Determine the [X, Y] coordinate at the center of the cell enclosing the given text.  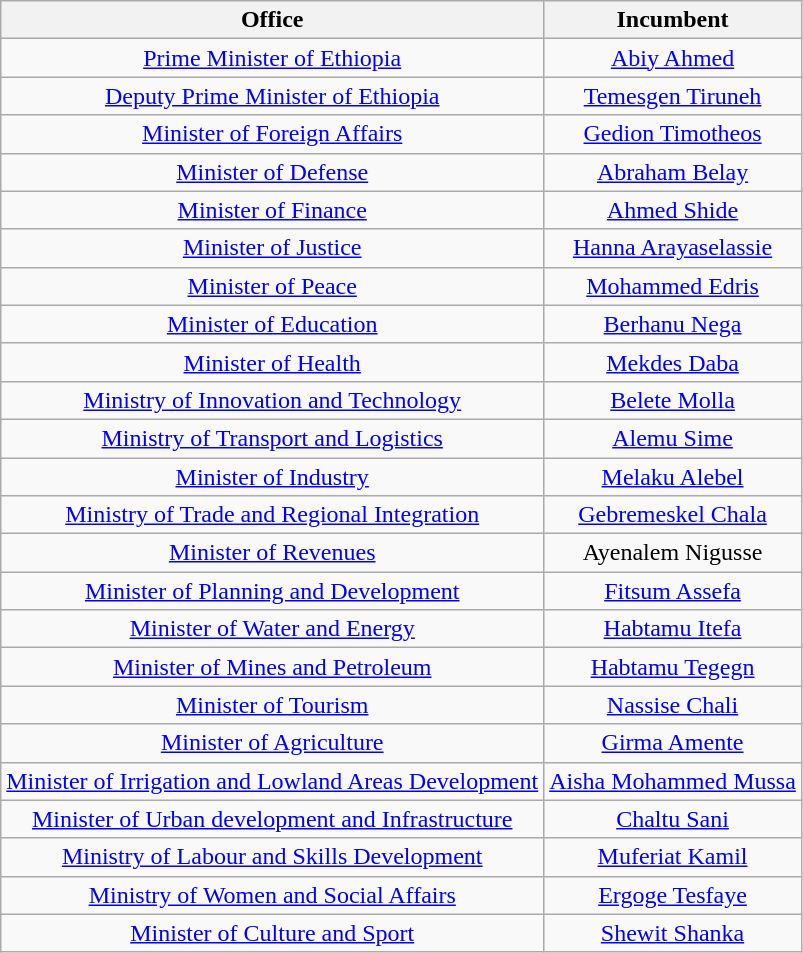
Minister of Peace [272, 286]
Habtamu Itefa [673, 629]
Minister of Mines and Petroleum [272, 667]
Ministry of Trade and Regional Integration [272, 515]
Gebremeskel Chala [673, 515]
Chaltu Sani [673, 819]
Muferiat Kamil [673, 857]
Minister of Culture and Sport [272, 933]
Minister of Health [272, 362]
Minister of Justice [272, 248]
Temesgen Tiruneh [673, 96]
Minister of Education [272, 324]
Minister of Revenues [272, 553]
Ergoge Tesfaye [673, 895]
Minister of Defense [272, 172]
Minister of Irrigation and Lowland Areas Development [272, 781]
Aisha Mohammed Mussa [673, 781]
Minister of Agriculture [272, 743]
Girma Amente [673, 743]
Gedion Timotheos [673, 134]
Prime Minister of Ethiopia [272, 58]
Abraham Belay [673, 172]
Abiy Ahmed [673, 58]
Minister of Tourism [272, 705]
Habtamu Tegegn [673, 667]
Incumbent [673, 20]
Ahmed Shide [673, 210]
Fitsum Assefa [673, 591]
Ayenalem Nigusse [673, 553]
Ministry of Labour and Skills Development [272, 857]
Ministry of Innovation and Technology [272, 400]
Nassise Chali [673, 705]
Melaku Alebel [673, 477]
Alemu Sime [673, 438]
Deputy Prime Minister of Ethiopia [272, 96]
Minister of Urban development and Infrastructure [272, 819]
Mekdes Daba [673, 362]
Minister of Water and Energy [272, 629]
Minister of Industry [272, 477]
Mohammed Edris [673, 286]
Hanna Arayaselassie [673, 248]
Minister of Foreign Affairs [272, 134]
Ministry of Transport and Logistics [272, 438]
Minister of Finance [272, 210]
Berhanu Nega [673, 324]
Belete Molla [673, 400]
Minister of Planning and Development [272, 591]
Office [272, 20]
Ministry of Women and Social Affairs [272, 895]
Shewit Shanka [673, 933]
